Capture the cell that displays the provided text and extract its (X, Y) central coordinate. 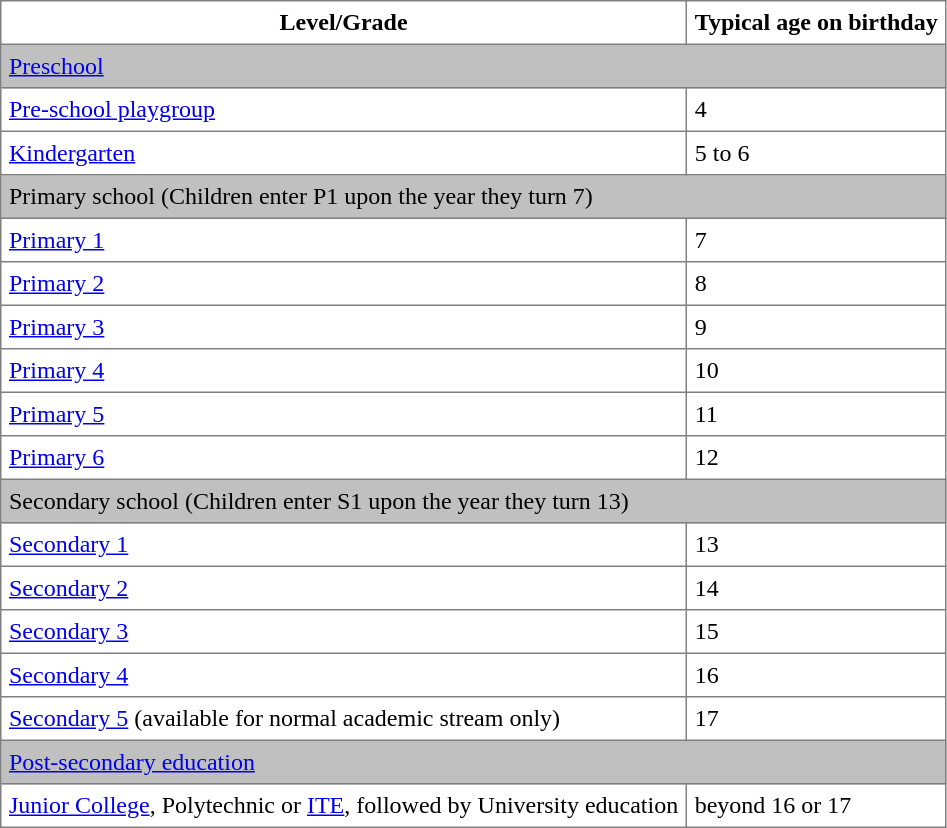
Typical age on birthday (816, 23)
Level/Grade (344, 23)
14 (816, 588)
Secondary school (Children enter S1 upon the year they turn 13) (474, 501)
10 (816, 371)
Secondary 5 (available for normal academic stream only) (344, 719)
Primary 2 (344, 284)
7 (816, 240)
Primary 4 (344, 371)
Preschool (474, 66)
Primary 3 (344, 327)
9 (816, 327)
11 (816, 414)
12 (816, 458)
Secondary 4 (344, 675)
Kindergarten (344, 153)
Pre-school playgroup (344, 110)
beyond 16 or 17 (816, 806)
4 (816, 110)
16 (816, 675)
Primary school (Children enter P1 upon the year they turn 7) (474, 197)
Post-secondary education (474, 762)
15 (816, 632)
Junior College, Polytechnic or ITE, followed by University education (344, 806)
5 to 6 (816, 153)
Primary 5 (344, 414)
Primary 6 (344, 458)
17 (816, 719)
8 (816, 284)
Secondary 3 (344, 632)
Primary 1 (344, 240)
Secondary 2 (344, 588)
Secondary 1 (344, 545)
13 (816, 545)
